Find where the given text appears and provide that cell's center as [X, Y] coordinate. 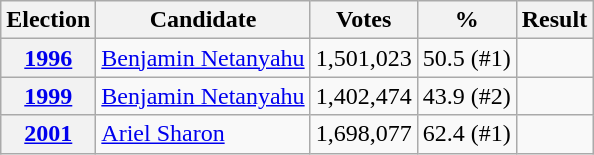
Votes [364, 20]
2001 [48, 134]
% [466, 20]
1,501,023 [364, 58]
1996 [48, 58]
1999 [48, 96]
62.4 (#1) [466, 134]
Election [48, 20]
Ariel Sharon [203, 134]
50.5 (#1) [466, 58]
Candidate [203, 20]
1,698,077 [364, 134]
Result [554, 20]
1,402,474 [364, 96]
43.9 (#2) [466, 96]
